Detect which cell encompasses the target text, then output its (x, y) center coordinate. 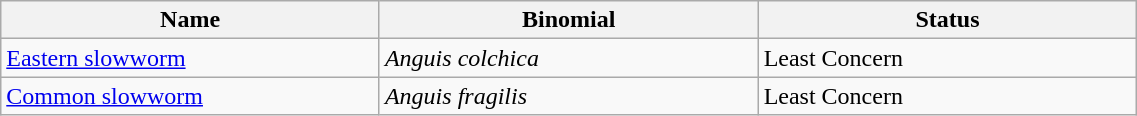
Status (948, 20)
Binomial (568, 20)
Common slowworm (190, 96)
Name (190, 20)
Anguis colchica (568, 58)
Eastern slowworm (190, 58)
Anguis fragilis (568, 96)
